Detect which cell encompasses the target text, then output its [X, Y] center coordinate. 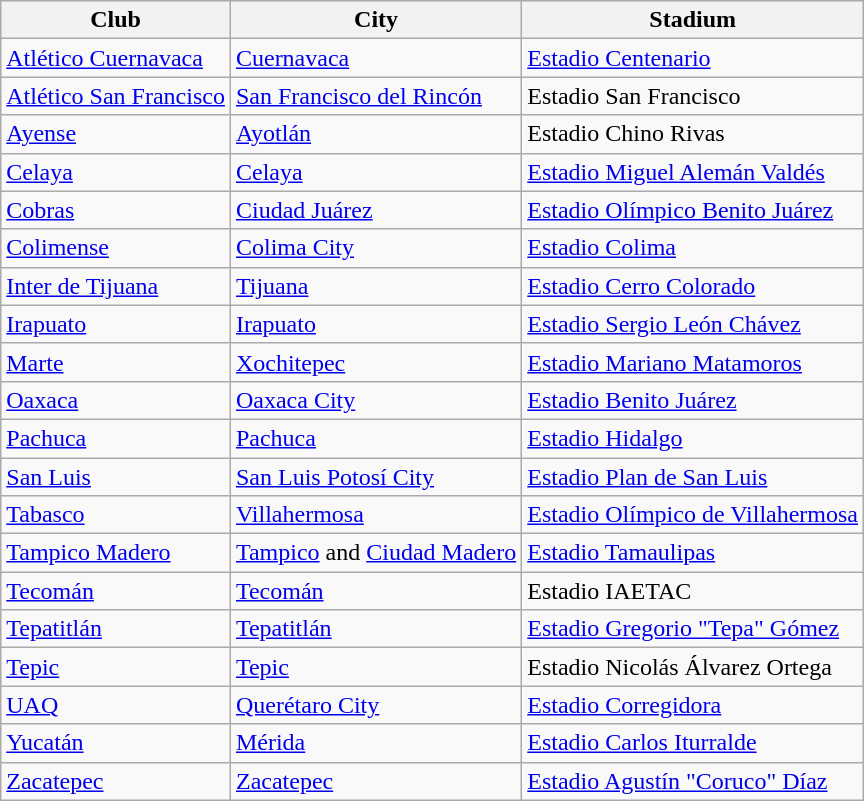
City [376, 20]
Estadio IAETAC [693, 591]
Stadium [693, 20]
Estadio Agustín "Coruco" Díaz [693, 781]
Estadio Centenario [693, 58]
Cobras [116, 210]
Estadio Cerro Colorado [693, 286]
UAQ [116, 705]
Tampico and Ciudad Madero [376, 553]
Inter de Tijuana [116, 286]
Estadio Mariano Matamoros [693, 362]
San Luis Potosí City [376, 477]
Xochitepec [376, 362]
Estadio Benito Juárez [693, 400]
Tampico Madero [116, 553]
Oaxaca [116, 400]
Atlético San Francisco [116, 96]
Estadio Miguel Alemán Valdés [693, 172]
Querétaro City [376, 705]
Tijuana [376, 286]
Ayense [116, 134]
Estadio Gregorio "Tepa" Gómez [693, 629]
Estadio Plan de San Luis [693, 477]
Marte [116, 362]
Estadio Olímpico de Villahermosa [693, 515]
Mérida [376, 743]
Villahermosa [376, 515]
Estadio Colima [693, 248]
Estadio Chino Rivas [693, 134]
Estadio Carlos Iturralde [693, 743]
Colimense [116, 248]
San Luis [116, 477]
Ciudad Juárez [376, 210]
Oaxaca City [376, 400]
Cuernavaca [376, 58]
Estadio Hidalgo [693, 438]
Estadio Olímpico Benito Juárez [693, 210]
Colima City [376, 248]
Estadio Sergio León Chávez [693, 324]
Yucatán [116, 743]
Ayotlán [376, 134]
Estadio San Francisco [693, 96]
Tabasco [116, 515]
Estadio Corregidora [693, 705]
San Francisco del Rincón [376, 96]
Estadio Tamaulipas [693, 553]
Estadio Nicolás Álvarez Ortega [693, 667]
Atlético Cuernavaca [116, 58]
Club [116, 20]
